Find where the given text appears and provide that cell's center as (X, Y) coordinate. 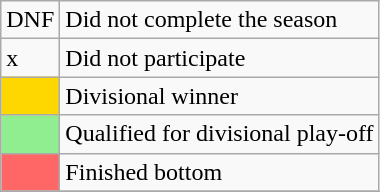
DNF (30, 20)
Qualified for divisional play-off (220, 134)
Divisional winner (220, 96)
Did not participate (220, 58)
x (30, 58)
Did not complete the season (220, 20)
Finished bottom (220, 172)
